Extract the (x, y) coordinate from the center of the cell holding the provided text.  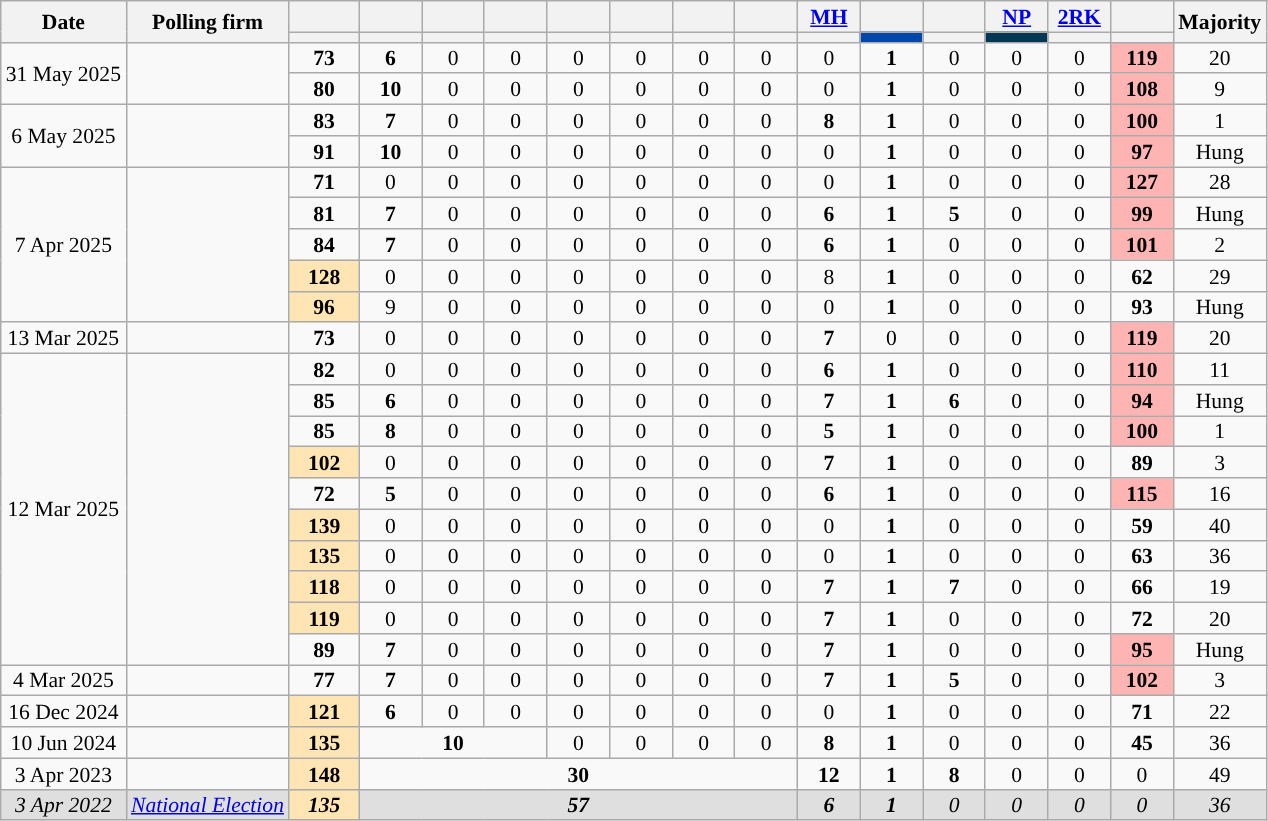
81 (324, 214)
12 Mar 2025 (64, 510)
80 (324, 90)
16 (1220, 494)
Polling firm (208, 22)
Date (64, 22)
4 Mar 2025 (64, 680)
MH (830, 16)
148 (324, 774)
19 (1220, 588)
93 (1142, 306)
96 (324, 306)
22 (1220, 712)
121 (324, 712)
82 (324, 370)
63 (1142, 556)
62 (1142, 276)
49 (1220, 774)
6 May 2025 (64, 136)
83 (324, 120)
127 (1142, 182)
40 (1220, 524)
16 Dec 2024 (64, 712)
NP (1016, 16)
2 (1220, 244)
3 Apr 2022 (64, 804)
115 (1142, 494)
57 (578, 804)
139 (324, 524)
Majority (1220, 22)
30 (578, 774)
108 (1142, 90)
10 Jun 2024 (64, 742)
11 (1220, 370)
118 (324, 588)
31 May 2025 (64, 73)
7 Apr 2025 (64, 245)
95 (1142, 650)
29 (1220, 276)
13 Mar 2025 (64, 338)
94 (1142, 400)
91 (324, 152)
101 (1142, 244)
66 (1142, 588)
2RK (1080, 16)
128 (324, 276)
59 (1142, 524)
77 (324, 680)
110 (1142, 370)
45 (1142, 742)
99 (1142, 214)
3 Apr 2023 (64, 774)
28 (1220, 182)
84 (324, 244)
12 (830, 774)
97 (1142, 152)
National Election (208, 804)
